Return the [X, Y] coordinate for the center point of the cell that contains the specified text.  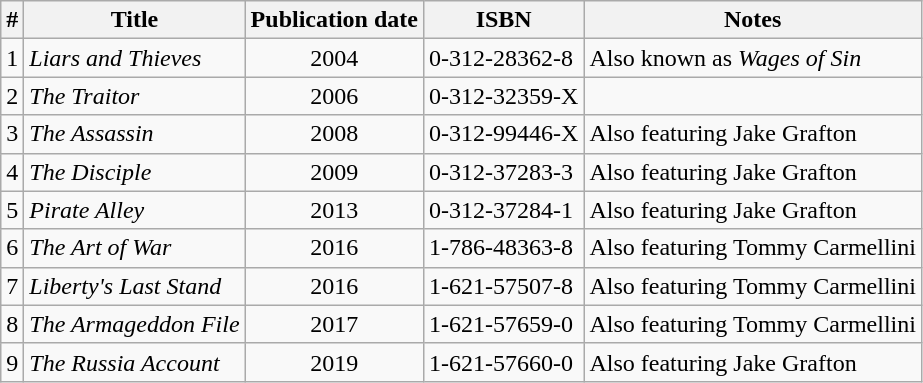
The Armageddon File [134, 324]
Also known as Wages of Sin [753, 58]
0-312-37283-3 [503, 172]
2017 [334, 324]
The Art of War [134, 248]
5 [12, 210]
2004 [334, 58]
The Russia Account [134, 362]
2 [12, 96]
The Traitor [134, 96]
Pirate Alley [134, 210]
0-312-99446-X [503, 134]
Title [134, 20]
3 [12, 134]
0-312-37284-1 [503, 210]
9 [12, 362]
1-621-57660-0 [503, 362]
7 [12, 286]
1-621-57659-0 [503, 324]
0-312-28362-8 [503, 58]
Liars and Thieves [134, 58]
8 [12, 324]
4 [12, 172]
ISBN [503, 20]
1-621-57507-8 [503, 286]
2006 [334, 96]
2008 [334, 134]
1-786-48363-8 [503, 248]
2009 [334, 172]
0-312-32359-X [503, 96]
1 [12, 58]
The Assassin [134, 134]
# [12, 20]
Publication date [334, 20]
6 [12, 248]
2019 [334, 362]
2013 [334, 210]
The Disciple [134, 172]
Notes [753, 20]
Liberty's Last Stand [134, 286]
